Pinpoint the cell where the given text exists, returning its (x, y) midpoint coordinate. 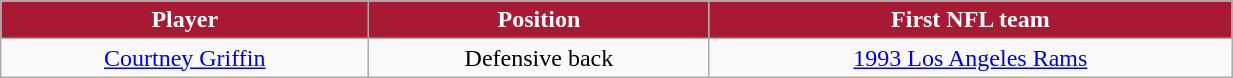
1993 Los Angeles Rams (970, 58)
Courtney Griffin (185, 58)
Position (539, 20)
Player (185, 20)
Defensive back (539, 58)
First NFL team (970, 20)
